Scan for the cell matching the given text and deliver its (x, y) coordinate at center. 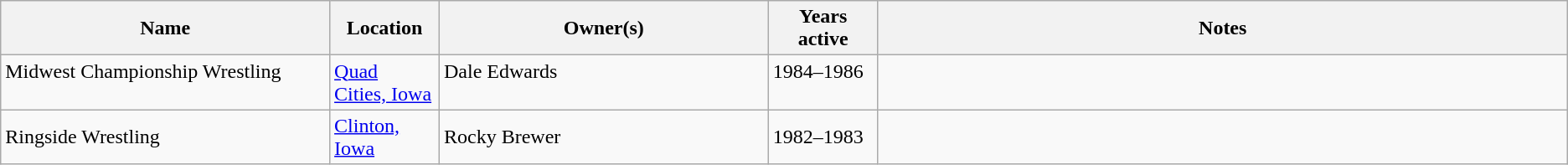
Notes (1223, 28)
Dale Edwards (603, 82)
Ringside Wrestling (166, 137)
1982–1983 (823, 137)
1984–1986 (823, 82)
Quad Cities, Iowa (385, 82)
Owner(s) (603, 28)
Location (385, 28)
Years active (823, 28)
Name (166, 28)
Clinton, Iowa (385, 137)
Rocky Brewer (603, 137)
Midwest Championship Wrestling (166, 82)
